Search for the cell housing the specified text and yield its (x, y) center coordinate. 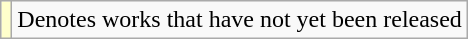
Denotes works that have not yet been released (240, 20)
